Provide the [X, Y] coordinate of the cell's center where the given text is located.  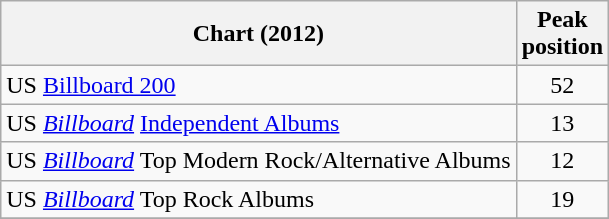
12 [562, 161]
Peakposition [562, 34]
US Billboard Independent Albums [258, 123]
19 [562, 199]
US Billboard 200 [258, 85]
Chart (2012) [258, 34]
US Billboard Top Rock Albums [258, 199]
52 [562, 85]
13 [562, 123]
US Billboard Top Modern Rock/Alternative Albums [258, 161]
